For the text-containing cell, return its midpoint in (X, Y) coordinate format. 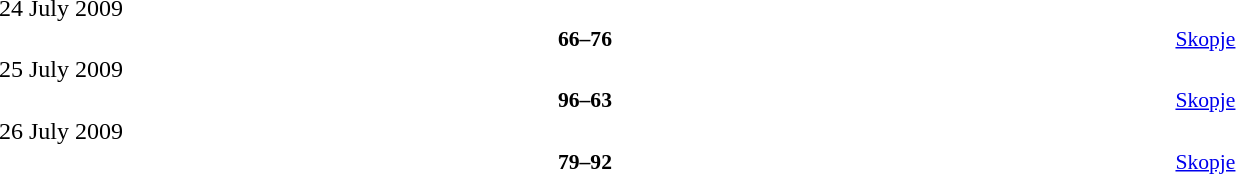
66–76 (584, 38)
96–63 (584, 100)
